Extract the (x, y) coordinate from the center of the cell holding the provided text.  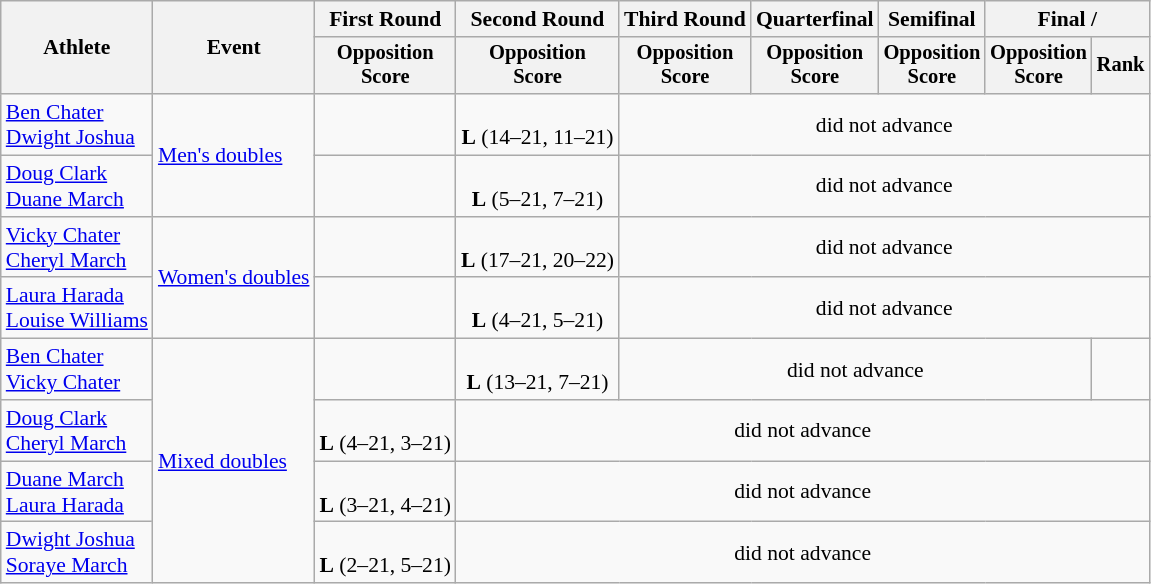
Final / (1067, 19)
Mixed doubles (234, 461)
Rank (1121, 66)
L (14–21, 11–21) (538, 124)
Event (234, 48)
Laura HaradaLouise Williams (77, 308)
Athlete (77, 48)
Semifinal (932, 19)
Ben ChaterDwight Joshua (77, 124)
Ben ChaterVicky Chater (77, 370)
First Round (384, 19)
L (4–21, 3–21) (384, 430)
L (3–21, 4–21) (384, 492)
L (5–21, 7–21) (538, 186)
Men's doubles (234, 155)
Doug ClarkCheryl March (77, 430)
Women's doubles (234, 278)
Vicky ChaterCheryl March (77, 248)
Doug ClarkDuane March (77, 186)
L (17–21, 20–22) (538, 248)
L (2–21, 5–21) (384, 552)
Dwight JoshuaSoraye March (77, 552)
L (13–21, 7–21) (538, 370)
Second Round (538, 19)
Duane MarchLaura Harada (77, 492)
L (4–21, 5–21) (538, 308)
Third Round (685, 19)
Quarterfinal (815, 19)
